Search for the cell housing the specified text and yield its [X, Y] center coordinate. 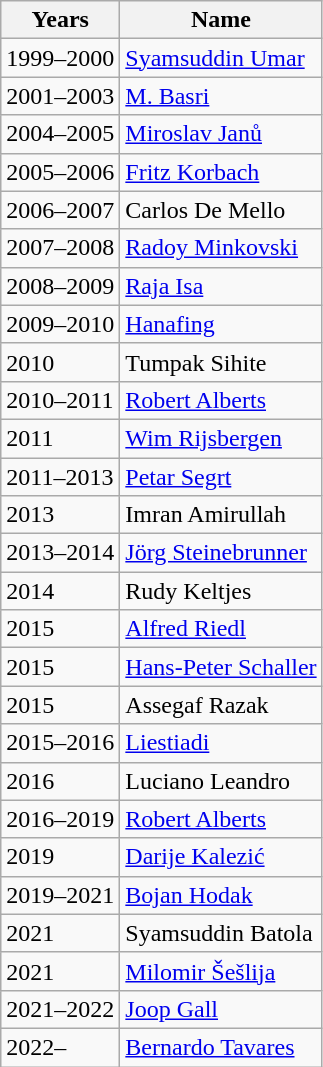
Liestiadi [221, 743]
Name [221, 20]
2021–2022 [60, 1009]
2016–2019 [60, 819]
M. Basri [221, 96]
2013–2014 [60, 553]
Assegaf Razak [221, 705]
Imran Amirullah [221, 515]
Petar Segrt [221, 477]
Tumpak Sihite [221, 362]
Hans-Peter Schaller [221, 667]
2019 [60, 857]
2004–2005 [60, 134]
Bernardo Tavares [221, 1047]
2014 [60, 591]
2006–2007 [60, 210]
2019–2021 [60, 895]
Rudy Keltjes [221, 591]
Radoy Minkovski [221, 248]
2011 [60, 438]
Carlos De Mello [221, 210]
Luciano Leandro [221, 781]
2008–2009 [60, 286]
2010 [60, 362]
Hanafing [221, 324]
Fritz Korbach [221, 172]
2009–2010 [60, 324]
Jörg Steinebrunner [221, 553]
Syamsuddin Umar [221, 58]
Raja Isa [221, 286]
Milomir Šešlija [221, 971]
2022– [60, 1047]
2016 [60, 781]
1999–2000 [60, 58]
Years [60, 20]
Miroslav Janů [221, 134]
2005–2006 [60, 172]
Syamsuddin Batola [221, 933]
Darije Kalezić [221, 857]
Joop Gall [221, 1009]
2011–2013 [60, 477]
2013 [60, 515]
2010–2011 [60, 400]
Bojan Hodak [221, 895]
Alfred Riedl [221, 629]
2015–2016 [60, 743]
2001–2003 [60, 96]
Wim Rijsbergen [221, 438]
2007–2008 [60, 248]
